Detect which cell encompasses the target text, then output its (x, y) center coordinate. 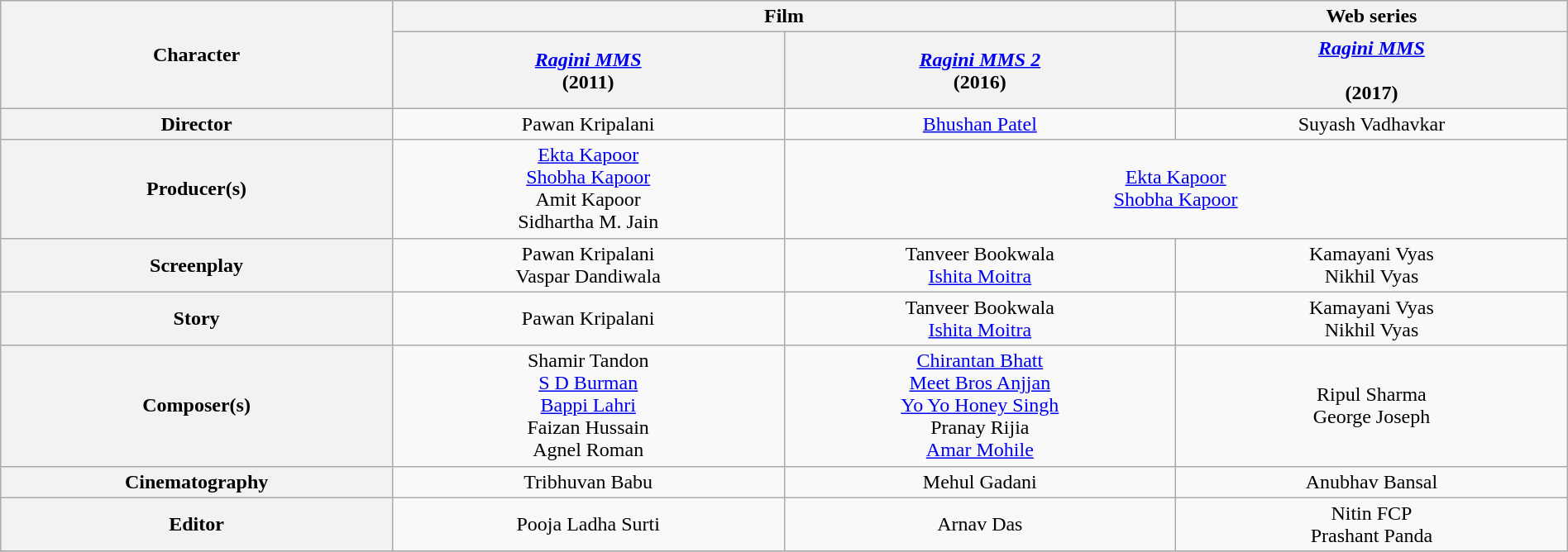
Pooja Ladha Surti (588, 524)
Ekta KapoorShobha Kapoor (1176, 188)
Ragini MMS 2(2016) (980, 70)
Producer(s) (197, 188)
Web series (1372, 17)
Pawan KripalaniVaspar Dandiwala (588, 264)
Screenplay (197, 264)
Character (197, 55)
Composer(s) (197, 406)
Ekta KapoorShobha KapoorAmit KapoorSidhartha M. Jain (588, 188)
Ragini MMS(2011) (588, 70)
Editor (197, 524)
Chirantan BhattMeet Bros AnjjanYo Yo Honey SinghPranay RijiaAmar Mohile (980, 406)
Story (197, 319)
Ripul SharmaGeorge Joseph (1372, 406)
Director (197, 124)
Nitin FCPPrashant Panda (1372, 524)
Shamir TandonS D BurmanBappi LahriFaizan HussainAgnel Roman (588, 406)
Ragini MMS(2017) (1372, 70)
Suyash Vadhavkar (1372, 124)
Mehul Gadani (980, 482)
Tribhuvan Babu (588, 482)
Anubhav Bansal (1372, 482)
Bhushan Patel (980, 124)
Film (784, 17)
Arnav Das (980, 524)
Cinematography (197, 482)
